Determine the (x, y) coordinate at the center of the cell enclosing the given text.  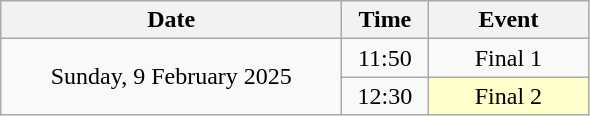
12:30 (385, 96)
Event (508, 20)
Time (385, 20)
Date (172, 20)
Final 1 (508, 58)
Final 2 (508, 96)
11:50 (385, 58)
Sunday, 9 February 2025 (172, 77)
